Identify which cell holds the provided text, then report its (x, y) central coordinate. 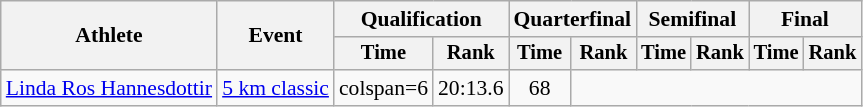
68 (539, 88)
Quarterfinal (572, 19)
Qualification (422, 19)
20:13.6 (470, 88)
Athlete (109, 36)
colspan=6 (384, 88)
Final (805, 19)
Linda Ros Hannesdottir (109, 88)
Event (276, 36)
Semifinal (692, 19)
5 km classic (276, 88)
